Detect which cell encompasses the target text, then output its [x, y] center coordinate. 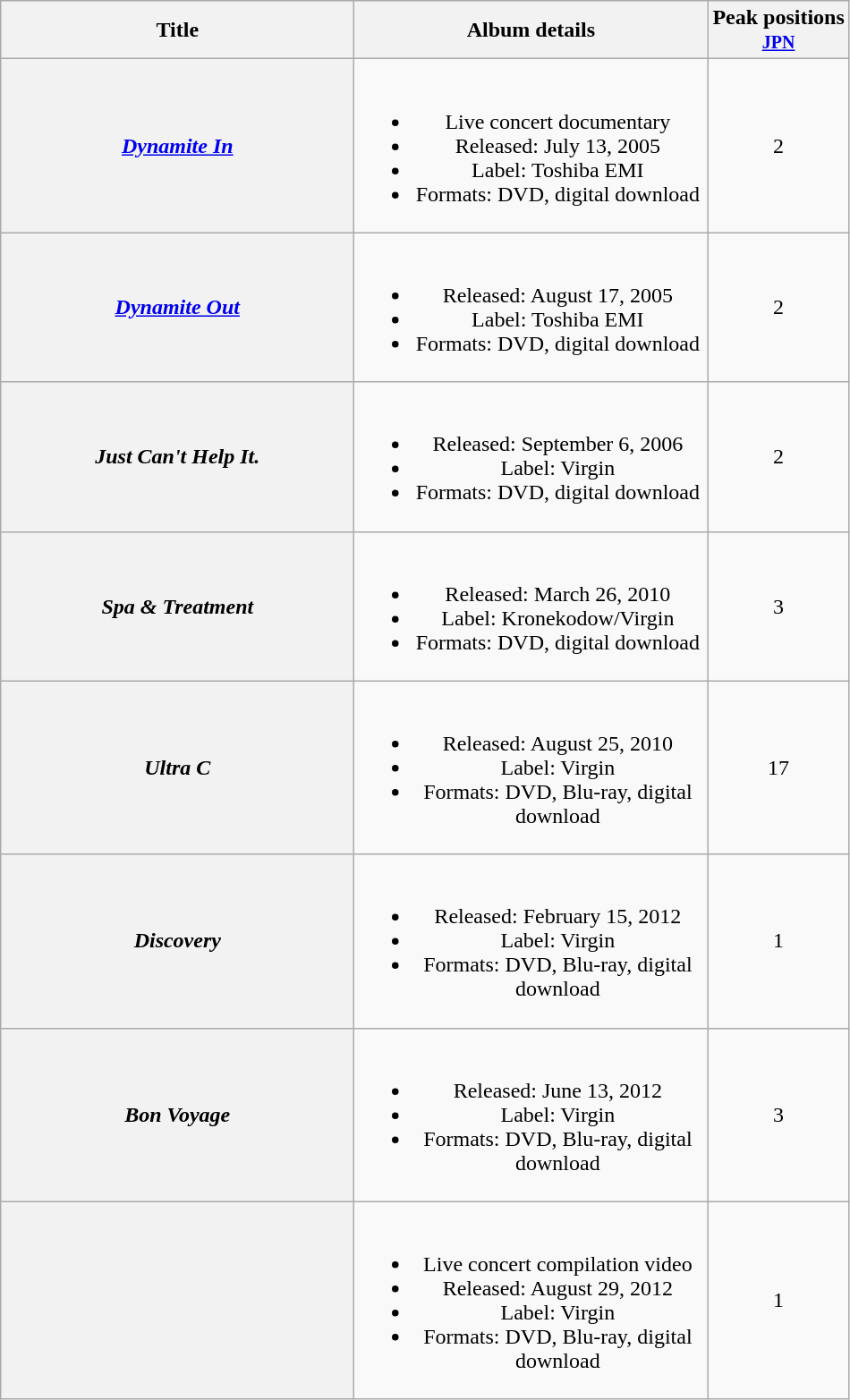
Released: February 15, 2012Label: VirginFormats: DVD, Blu-ray, digital download [531, 941]
Just Can't Help It. [177, 456]
17 [778, 768]
Album details [531, 30]
Released: June 13, 2012Label: VirginFormats: DVD, Blu-ray, digital download [531, 1115]
Released: August 25, 2010Label: VirginFormats: DVD, Blu-ray, digital download [531, 768]
Released: March 26, 2010Label: Kronekodow/VirginFormats: DVD, digital download [531, 607]
Live concert documentaryReleased: July 13, 2005Label: Toshiba EMIFormats: DVD, digital download [531, 146]
Released: September 6, 2006Label: VirginFormats: DVD, digital download [531, 456]
Live concert compilation videoReleased: August 29, 2012Label: VirginFormats: DVD, Blu-ray, digital download [531, 1301]
Discovery [177, 941]
Title [177, 30]
Ultra C [177, 768]
Bon Voyage [177, 1115]
Dynamite In [177, 146]
Dynamite Out [177, 308]
Spa & Treatment [177, 607]
Peak positionsJPN [778, 30]
Released: August 17, 2005Label: Toshiba EMIFormats: DVD, digital download [531, 308]
